Return the [X, Y] coordinate for the center point of the cell that contains the specified text.  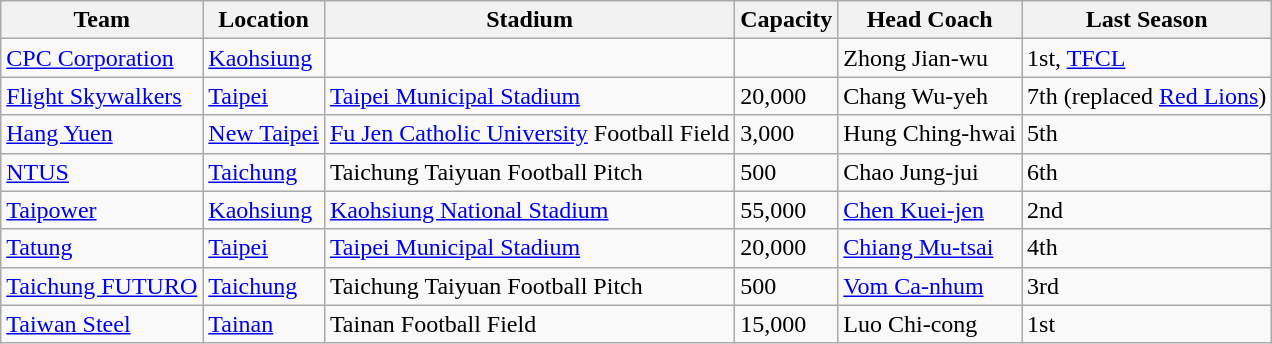
Taichung FUTURO [102, 286]
Hang Yuen [102, 134]
3,000 [786, 134]
7th (replaced Red Lions) [1147, 96]
Luo Chi-cong [930, 324]
Chao Jung-jui [930, 172]
15,000 [786, 324]
Taipower [102, 210]
Tainan Football Field [529, 324]
1st [1147, 324]
Taiwan Steel [102, 324]
55,000 [786, 210]
5th [1147, 134]
3rd [1147, 286]
Tainan [264, 324]
4th [1147, 248]
Hung Ching-hwai [930, 134]
Chang Wu-yeh [930, 96]
Chen Kuei-jen [930, 210]
Chiang Mu-tsai [930, 248]
Stadium [529, 20]
Head Coach [930, 20]
Last Season [1147, 20]
Tatung [102, 248]
2nd [1147, 210]
Location [264, 20]
Team [102, 20]
Zhong Jian-wu [930, 58]
Vom Ca-nhum [930, 286]
NTUS [102, 172]
6th [1147, 172]
Capacity [786, 20]
Flight Skywalkers [102, 96]
1st, TFCL [1147, 58]
Kaohsiung National Stadium [529, 210]
CPC Corporation [102, 58]
Fu Jen Catholic University Football Field [529, 134]
New Taipei [264, 134]
